Return the [X, Y] coordinate for the center point of the cell that contains the specified text.  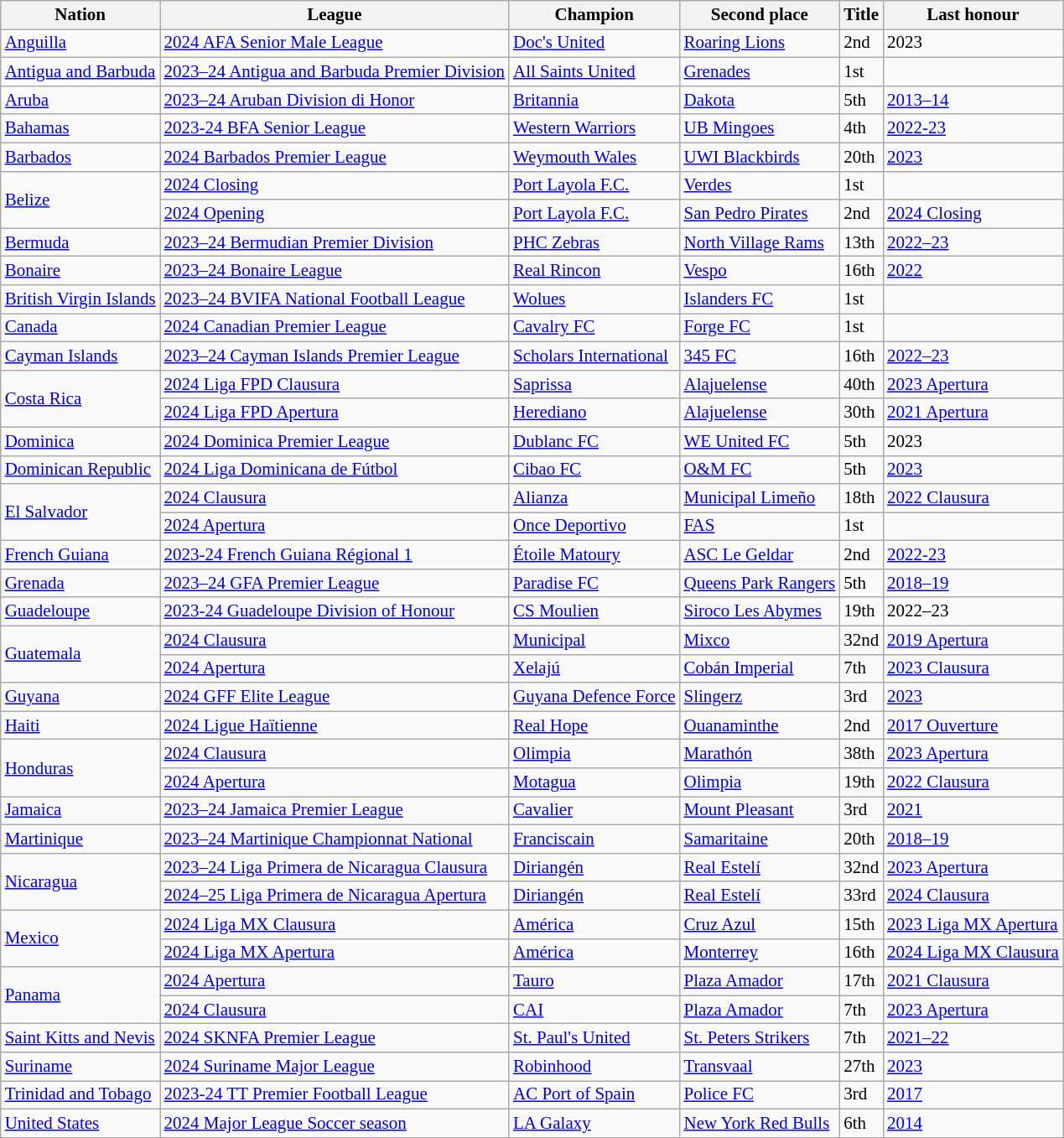
All Saints United [594, 72]
Cavalry FC [594, 328]
2022 [973, 271]
Panama [80, 995]
2019 Apertura [973, 640]
UB Mingoes [760, 128]
Queens Park Rangers [760, 584]
Tauro [594, 981]
North Village Rams [760, 242]
2024 Liga Dominicana de Fútbol [335, 470]
Last honour [973, 15]
St. Peters Strikers [760, 1038]
2024–25 Liga Primera de Nicaragua Apertura [335, 896]
2024 Liga FPD Apertura [335, 413]
Cobán Imperial [760, 668]
Anguilla [80, 44]
2023-24 TT Premier Football League [335, 1095]
Dublanc FC [594, 441]
Transvaal [760, 1067]
Costa Rica [80, 398]
Nicaragua [80, 881]
2023-24 Guadeloupe Division of Honour [335, 611]
Samaritaine [760, 839]
Vespo [760, 271]
Second place [760, 15]
2023–24 BVIFA National Football League [335, 299]
Ouanaminthe [760, 725]
British Virgin Islands [80, 299]
PHC Zebras [594, 242]
Islanders FC [760, 299]
Cibao FC [594, 470]
Real Rincon [594, 271]
United States [80, 1123]
18th [861, 498]
2023–24 Bonaire League [335, 271]
Suriname [80, 1067]
Title [861, 15]
2014 [973, 1123]
Municipal Limeño [760, 498]
Guyana [80, 697]
Grenada [80, 584]
Jamaica [80, 811]
Municipal [594, 640]
2017 Ouverture [973, 725]
FAS [760, 527]
League [335, 15]
27th [861, 1067]
2023–24 Cayman Islands Premier League [335, 356]
2023–24 GFA Premier League [335, 584]
2024 AFA Senior Male League [335, 44]
2021 Apertura [973, 413]
Motagua [594, 782]
2017 [973, 1095]
Slingerz [760, 697]
Paradise FC [594, 584]
Wolues [594, 299]
AC Port of Spain [594, 1095]
2024 SKNFA Premier League [335, 1038]
Siroco Les Abymes [760, 611]
2023 Clausura [973, 668]
El Salvador [80, 512]
Franciscain [594, 839]
2021 [973, 811]
Dominica [80, 441]
French Guiana [80, 555]
UWI Blackbirds [760, 157]
6th [861, 1123]
ASC Le Geldar [760, 555]
San Pedro Pirates [760, 214]
40th [861, 384]
Marathón [760, 754]
WE United FC [760, 441]
13th [861, 242]
St. Paul's United [594, 1038]
2024 Suriname Major League [335, 1067]
2023–24 Liga Primera de Nicaragua Clausura [335, 867]
2023–24 Jamaica Premier League [335, 811]
Champion [594, 15]
Saint Kitts and Nevis [80, 1038]
2024 GFF Elite League [335, 697]
Antigua and Barbuda [80, 72]
2023 Liga MX Apertura [973, 924]
Cayman Islands [80, 356]
38th [861, 754]
15th [861, 924]
CAI [594, 1010]
2024 Canadian Premier League [335, 328]
Dakota [760, 100]
Barbados [80, 157]
345 FC [760, 356]
Alianza [594, 498]
2023–24 Martinique Championnat National [335, 839]
30th [861, 413]
2024 Barbados Premier League [335, 157]
Dominican Republic [80, 470]
Martinique [80, 839]
2023–24 Antigua and Barbuda Premier Division [335, 72]
Xelajú [594, 668]
Scholars International [594, 356]
2013–14 [973, 100]
Western Warriors [594, 128]
4th [861, 128]
Guadeloupe [80, 611]
2023–24 Bermudian Premier Division [335, 242]
Honduras [80, 768]
Verdes [760, 185]
2024 Liga FPD Clausura [335, 384]
Roaring Lions [760, 44]
Mixco [760, 640]
2023–24 Aruban Division di Honor [335, 100]
2021 Clausura [973, 981]
Robinhood [594, 1067]
Once Deportivo [594, 527]
Britannia [594, 100]
Saprissa [594, 384]
2021–22 [973, 1038]
Cavalier [594, 811]
Aruba [80, 100]
Étoile Matoury [594, 555]
2023-24 French Guiana Régional 1 [335, 555]
2024 Liga MX Apertura [335, 953]
Monterrey [760, 953]
2024 Major League Soccer season [335, 1123]
Mexico [80, 938]
Weymouth Wales [594, 157]
Grenades [760, 72]
Herediano [594, 413]
Guatemala [80, 654]
2023-24 BFA Senior League [335, 128]
O&M FC [760, 470]
Bonaire [80, 271]
Police FC [760, 1095]
Real Hope [594, 725]
Bahamas [80, 128]
Forge FC [760, 328]
2024 Opening [335, 214]
Haiti [80, 725]
Canada [80, 328]
Trinidad and Tobago [80, 1095]
New York Red Bulls [760, 1123]
2024 Dominica Premier League [335, 441]
Cruz Azul [760, 924]
2024 Ligue Haïtienne [335, 725]
Bermuda [80, 242]
17th [861, 981]
Guyana Defence Force [594, 697]
Belize [80, 200]
Mount Pleasant [760, 811]
33rd [861, 896]
Doc's United [594, 44]
LA Galaxy [594, 1123]
Nation [80, 15]
CS Moulien [594, 611]
